Determine the (x, y) coordinate at the center of the cell enclosing the given text.  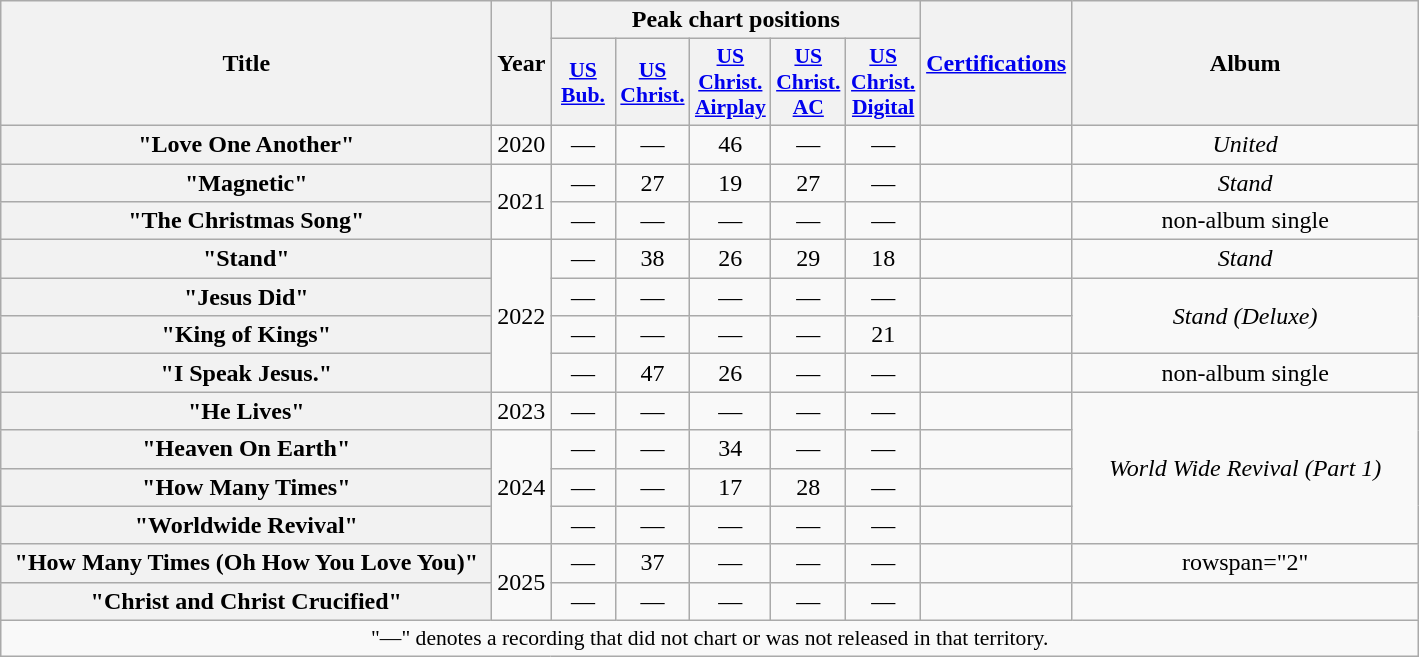
Year (522, 64)
18 (884, 259)
34 (730, 449)
rowspan="2" (1246, 563)
2025 (522, 582)
USChrist.Digital (884, 82)
"Love One Another" (246, 144)
38 (652, 259)
World Wide Revival (Part 1) (1246, 468)
2022 (522, 316)
Certifications (996, 64)
19 (730, 183)
46 (730, 144)
"Jesus Did" (246, 297)
37 (652, 563)
"Worldwide Revival" (246, 525)
"He Lives" (246, 411)
"How Many Times" (246, 487)
Peak chart positions (736, 20)
USChrist. AC (808, 82)
"King of Kings" (246, 335)
Title (246, 64)
"The Christmas Song" (246, 221)
Stand (Deluxe) (1246, 316)
2023 (522, 411)
"Christ and Christ Crucified" (246, 601)
2020 (522, 144)
47 (652, 373)
USChrist. (652, 82)
2021 (522, 202)
US Bub. (583, 82)
2024 (522, 487)
"Magnetic" (246, 183)
21 (884, 335)
"I Speak Jesus." (246, 373)
"Heaven On Earth" (246, 449)
"How Many Times (Oh How You Love You)" (246, 563)
17 (730, 487)
"—" denotes a recording that did not chart or was not released in that territory. (710, 638)
USChrist.Airplay (730, 82)
Album (1246, 64)
"Stand" (246, 259)
United (1246, 144)
28 (808, 487)
29 (808, 259)
